Identify which cell holds the provided text, then report its (x, y) central coordinate. 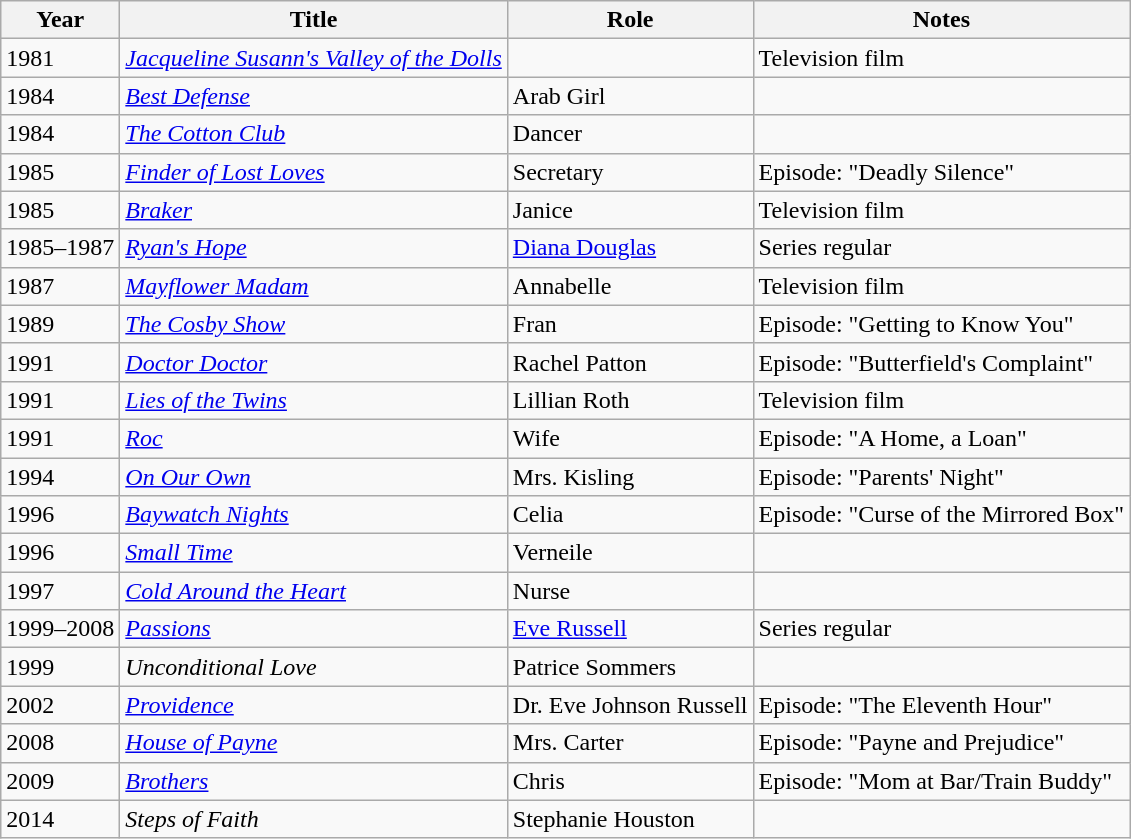
Passions (314, 629)
On Our Own (314, 477)
Stephanie Houston (630, 819)
Fran (630, 324)
2008 (60, 743)
Lillian Roth (630, 400)
1999–2008 (60, 629)
1985–1987 (60, 248)
Dancer (630, 134)
Small Time (314, 553)
1987 (60, 286)
1997 (60, 591)
Episode: "Curse of the Mirrored Box" (942, 515)
Role (630, 20)
Steps of Faith (314, 819)
Rachel Patton (630, 362)
Episode: "Parents' Night" (942, 477)
Annabelle (630, 286)
Title (314, 20)
Roc (314, 438)
The Cosby Show (314, 324)
Janice (630, 210)
1981 (60, 58)
1994 (60, 477)
Episode: "Payne and Prejudice" (942, 743)
2009 (60, 781)
The Cotton Club (314, 134)
Unconditional Love (314, 667)
Patrice Sommers (630, 667)
Mrs. Kisling (630, 477)
House of Payne (314, 743)
1999 (60, 667)
Diana Douglas (630, 248)
2014 (60, 819)
Best Defense (314, 96)
Nurse (630, 591)
Lies of the Twins (314, 400)
Notes (942, 20)
Chris (630, 781)
Celia (630, 515)
Wife (630, 438)
Providence (314, 705)
Episode: "A Home, a Loan" (942, 438)
Episode: "Butterfield's Complaint" (942, 362)
Jacqueline Susann's Valley of the Dolls (314, 58)
Eve Russell (630, 629)
Brothers (314, 781)
2002 (60, 705)
Finder of Lost Loves (314, 172)
Episode: "Mom at Bar/Train Buddy" (942, 781)
Dr. Eve Johnson Russell (630, 705)
Episode: "The Eleventh Hour" (942, 705)
Braker (314, 210)
Year (60, 20)
Episode: "Getting to Know You" (942, 324)
Episode: "Deadly Silence" (942, 172)
Doctor Doctor (314, 362)
Secretary (630, 172)
1989 (60, 324)
Arab Girl (630, 96)
Mrs. Carter (630, 743)
Baywatch Nights (314, 515)
Mayflower Madam (314, 286)
Cold Around the Heart (314, 591)
Verneile (630, 553)
Ryan's Hope (314, 248)
